For the text-containing cell, return its midpoint in (X, Y) coordinate format. 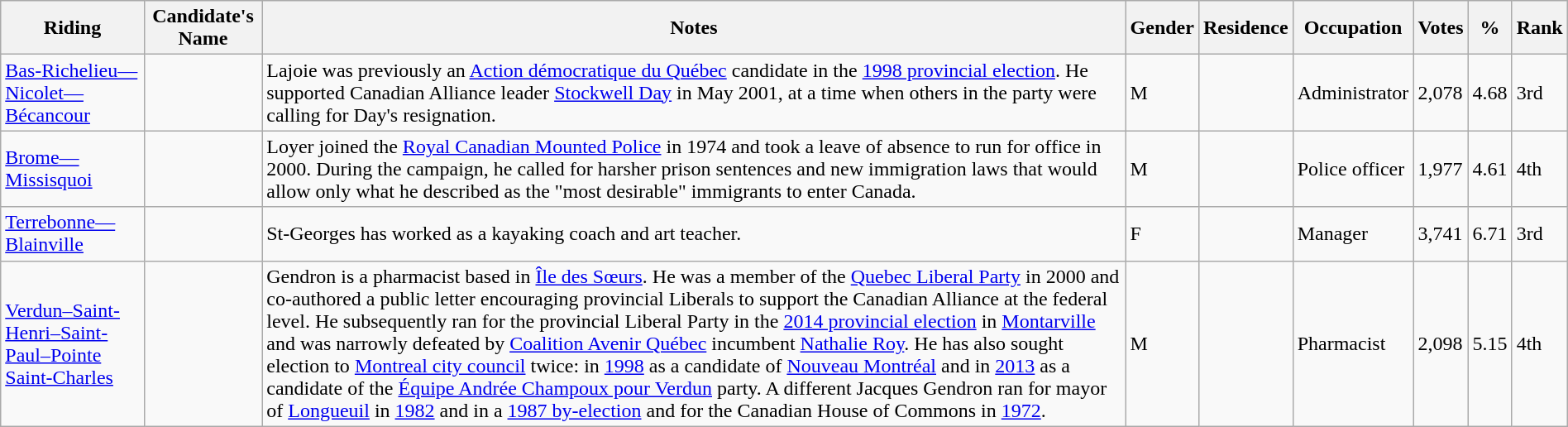
Candidate's Name (203, 28)
Notes (694, 28)
F (1162, 233)
6.71 (1490, 233)
2,078 (1441, 93)
Pharmacist (1353, 343)
St-Georges has worked as a kayaking coach and art teacher. (694, 233)
Votes (1441, 28)
Rank (1540, 28)
Verdun–Saint-Henri–Saint-Paul–Pointe Saint-Charles (73, 343)
Police officer (1353, 169)
Administrator (1353, 93)
Gender (1162, 28)
4.61 (1490, 169)
Riding (73, 28)
1,977 (1441, 169)
5.15 (1490, 343)
4.68 (1490, 93)
% (1490, 28)
Manager (1353, 233)
2,098 (1441, 343)
Brome—Missisquoi (73, 169)
Occupation (1353, 28)
Residence (1245, 28)
3,741 (1441, 233)
Bas-Richelieu—Nicolet—Bécancour (73, 93)
Terrebonne—Blainville (73, 233)
